From the cell containing the given text, extract its center point as [x, y] coordinate. 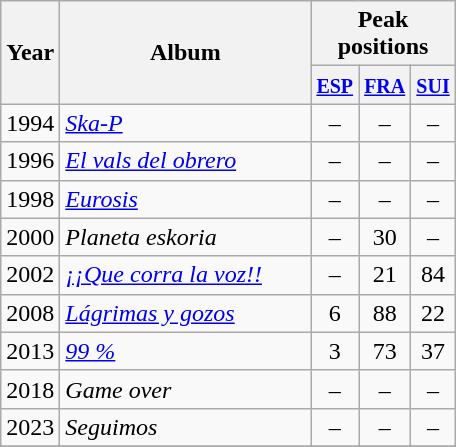
Game over [186, 389]
2008 [30, 313]
2018 [30, 389]
73 [385, 351]
2002 [30, 275]
84 [433, 275]
1998 [30, 199]
El vals del obrero [186, 161]
21 [385, 275]
Eurosis [186, 199]
Album [186, 52]
1996 [30, 161]
Ska-P [186, 123]
22 [433, 313]
ESP [335, 85]
Seguimos [186, 427]
Lágrimas y gozos [186, 313]
2023 [30, 427]
88 [385, 313]
SUI [433, 85]
Year [30, 52]
3 [335, 351]
30 [385, 237]
¡¡Que corra la voz!! [186, 275]
37 [433, 351]
6 [335, 313]
1994 [30, 123]
99 % [186, 351]
Planeta eskoria [186, 237]
2013 [30, 351]
FRA [385, 85]
Peak positions [383, 34]
2000 [30, 237]
